Provide the (x, y) coordinate of the cell's center where the given text is located.  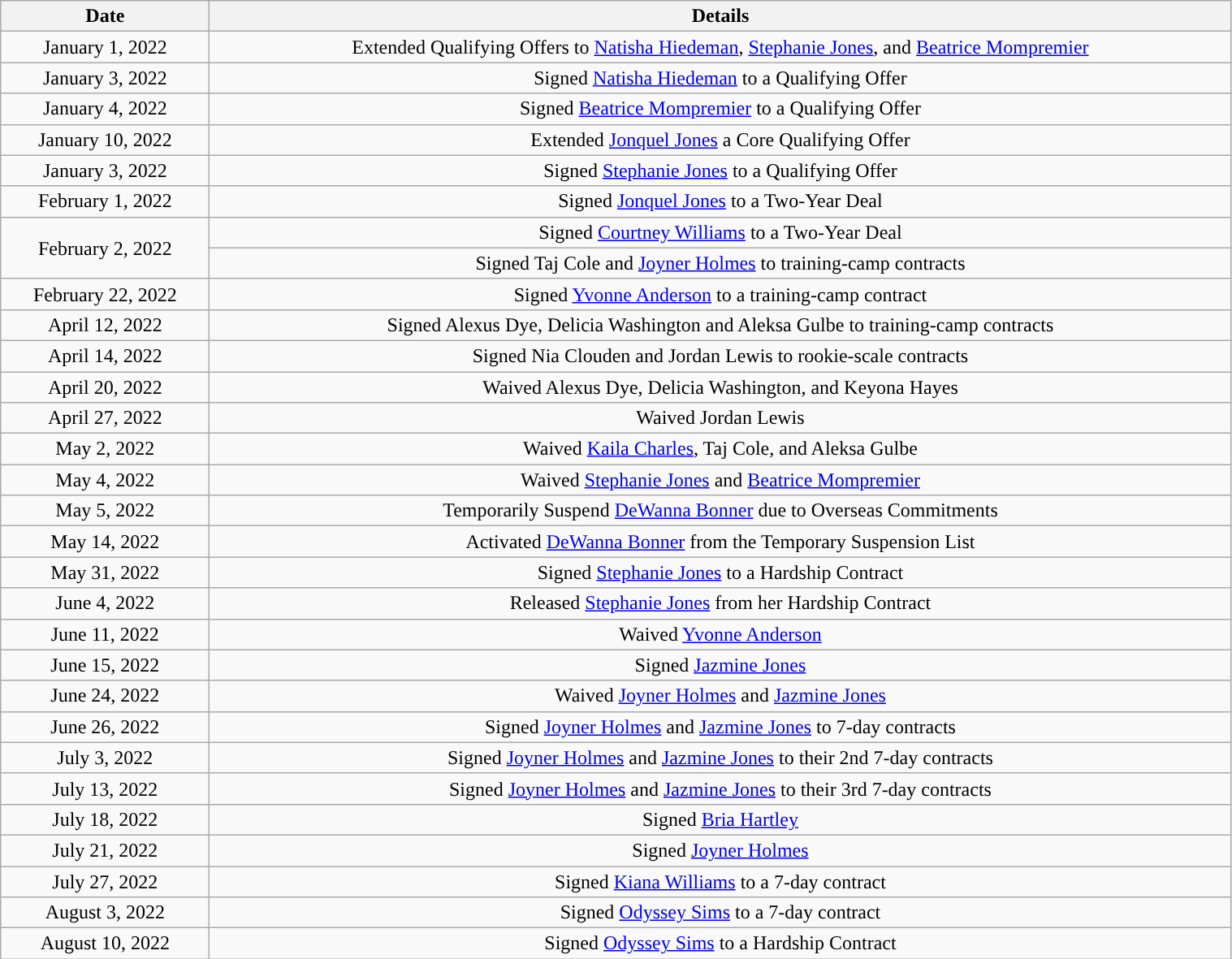
June 4, 2022 (106, 603)
May 14, 2022 (106, 542)
Extended Jonquel Jones a Core Qualifying Offer (720, 140)
Waived Stephanie Jones and Beatrice Mompremier (720, 480)
Waived Kaila Charles, Taj Cole, and Aleksa Gulbe (720, 449)
July 21, 2022 (106, 850)
January 4, 2022 (106, 109)
Signed Jonquel Jones to a Two-Year Deal (720, 201)
Waived Yvonne Anderson (720, 634)
Signed Beatrice Mompremier to a Qualifying Offer (720, 109)
April 12, 2022 (106, 325)
February 22, 2022 (106, 294)
July 13, 2022 (106, 788)
Waived Alexus Dye, Delicia Washington, and Keyona Hayes (720, 387)
Signed Yvonne Anderson to a training-camp contract (720, 294)
Extended Qualifying Offers to Natisha Hiedeman, Stephanie Jones, and Beatrice Mompremier (720, 47)
Signed Stephanie Jones to a Hardship Contract (720, 572)
April 14, 2022 (106, 356)
Signed Taj Cole and Joyner Holmes to training-camp contracts (720, 263)
April 20, 2022 (106, 387)
August 3, 2022 (106, 913)
May 5, 2022 (106, 511)
July 18, 2022 (106, 819)
Activated DeWanna Bonner from the Temporary Suspension List (720, 542)
Waived Joyner Holmes and Jazmine Jones (720, 696)
April 27, 2022 (106, 418)
June 26, 2022 (106, 727)
June 24, 2022 (106, 696)
Signed Jazmine Jones (720, 665)
August 10, 2022 (106, 944)
May 31, 2022 (106, 572)
Date (106, 16)
Signed Natisha Hiedeman to a Qualifying Offer (720, 78)
Waived Jordan Lewis (720, 418)
Signed Joyner Holmes and Jazmine Jones to their 3rd 7-day contracts (720, 788)
Signed Alexus Dye, Delicia Washington and Aleksa Gulbe to training-camp contracts (720, 325)
February 2, 2022 (106, 248)
Signed Joyner Holmes and Jazmine Jones to their 2nd 7-day contracts (720, 758)
May 4, 2022 (106, 480)
Signed Joyner Holmes (720, 850)
Signed Stephanie Jones to a Qualifying Offer (720, 171)
January 1, 2022 (106, 47)
February 1, 2022 (106, 201)
Signed Odyssey Sims to a Hardship Contract (720, 944)
Signed Odyssey Sims to a 7-day contract (720, 913)
January 10, 2022 (106, 140)
May 2, 2022 (106, 449)
Signed Joyner Holmes and Jazmine Jones to 7-day contracts (720, 727)
June 15, 2022 (106, 665)
Signed Bria Hartley (720, 819)
Signed Kiana Williams to a 7-day contract (720, 881)
Released Stephanie Jones from her Hardship Contract (720, 603)
July 27, 2022 (106, 881)
Signed Courtney Williams to a Two-Year Deal (720, 232)
Temporarily Suspend DeWanna Bonner due to Overseas Commitments (720, 511)
July 3, 2022 (106, 758)
Signed Nia Clouden and Jordan Lewis to rookie-scale contracts (720, 356)
June 11, 2022 (106, 634)
Details (720, 16)
